Determine the [X, Y] coordinate at the center of the cell enclosing the given text.  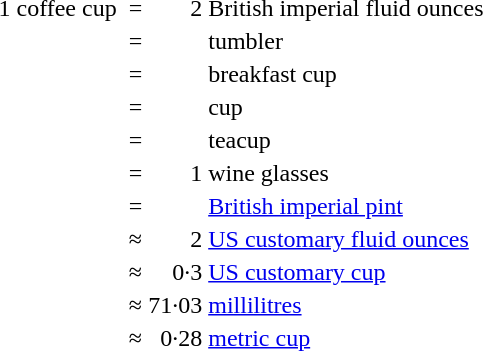
0·3 [176, 272]
2 [176, 239]
1 [176, 173]
71·03 [176, 305]
